Locate the cell with the specified text and output its (x, y) center coordinate. 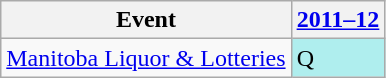
Event (146, 20)
Manitoba Liquor & Lotteries (146, 58)
Q (338, 58)
2011–12 (338, 20)
